Detect which cell encompasses the target text, then output its [X, Y] center coordinate. 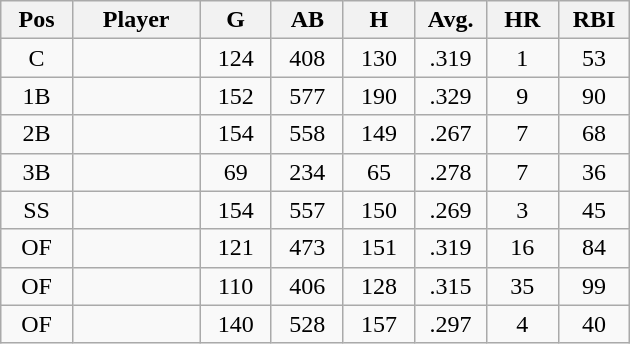
35 [522, 286]
4 [522, 324]
C [37, 58]
.267 [451, 134]
140 [236, 324]
53 [594, 58]
16 [522, 248]
40 [594, 324]
558 [307, 134]
Pos [37, 20]
130 [379, 58]
99 [594, 286]
124 [236, 58]
121 [236, 248]
36 [594, 172]
.315 [451, 286]
3B [37, 172]
110 [236, 286]
150 [379, 210]
9 [522, 96]
84 [594, 248]
149 [379, 134]
128 [379, 286]
157 [379, 324]
SS [37, 210]
Player [136, 20]
90 [594, 96]
2B [37, 134]
234 [307, 172]
577 [307, 96]
Avg. [451, 20]
1 [522, 58]
65 [379, 172]
151 [379, 248]
.297 [451, 324]
406 [307, 286]
.269 [451, 210]
45 [594, 210]
528 [307, 324]
557 [307, 210]
AB [307, 20]
69 [236, 172]
1B [37, 96]
408 [307, 58]
3 [522, 210]
68 [594, 134]
.329 [451, 96]
473 [307, 248]
G [236, 20]
RBI [594, 20]
152 [236, 96]
H [379, 20]
190 [379, 96]
HR [522, 20]
.278 [451, 172]
